Find where the given text appears and provide that cell's center as [x, y] coordinate. 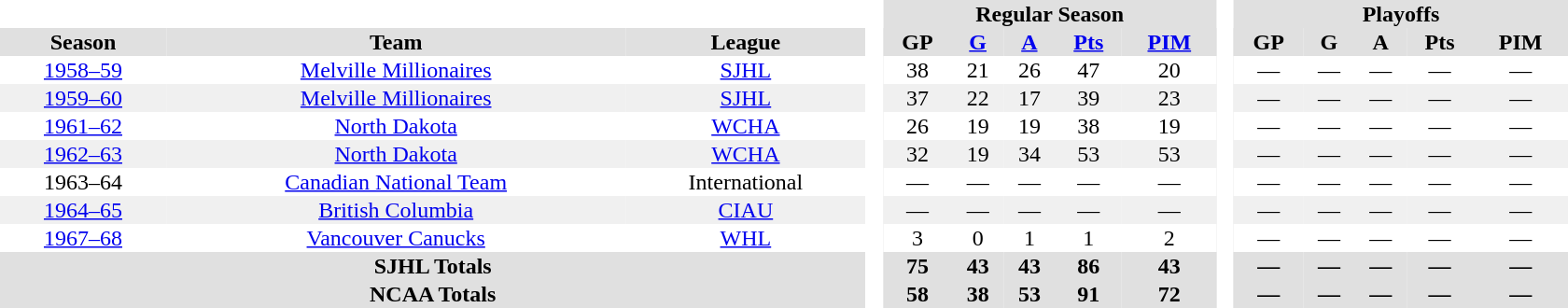
72 [1169, 294]
58 [917, 294]
75 [917, 266]
3 [917, 238]
22 [978, 98]
47 [1088, 70]
CIAU [745, 210]
British Columbia [396, 210]
37 [917, 98]
SJHL Totals [433, 266]
91 [1088, 294]
1963–64 [83, 182]
Regular Season [1050, 14]
Season [83, 42]
NCAA Totals [433, 294]
League [745, 42]
WHL [745, 238]
1958–59 [83, 70]
0 [978, 238]
1964–65 [83, 210]
17 [1029, 98]
1962–63 [83, 154]
32 [917, 154]
Team [396, 42]
1967–68 [83, 238]
Playoffs [1401, 14]
Canadian National Team [396, 182]
34 [1029, 154]
1959–60 [83, 98]
39 [1088, 98]
Vancouver Canucks [396, 238]
86 [1088, 266]
21 [978, 70]
International [745, 182]
2 [1169, 238]
23 [1169, 98]
20 [1169, 70]
1961–62 [83, 126]
